Pinpoint the cell where the given text exists, returning its (x, y) midpoint coordinate. 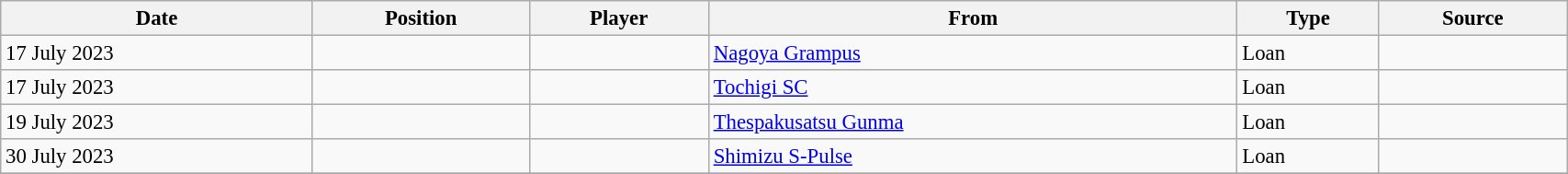
Position (421, 18)
Player (619, 18)
Source (1472, 18)
Date (157, 18)
Thespakusatsu Gunma (973, 122)
From (973, 18)
Nagoya Grampus (973, 53)
30 July 2023 (157, 157)
Type (1308, 18)
19 July 2023 (157, 122)
Tochigi SC (973, 87)
Shimizu S-Pulse (973, 157)
